Identify which cell holds the provided text, then report its [x, y] central coordinate. 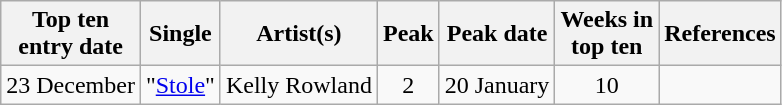
Peak [408, 34]
20 January [497, 85]
2 [408, 85]
Top tenentry date [71, 34]
23 December [71, 85]
Artist(s) [298, 34]
Single [180, 34]
Peak date [497, 34]
"Stole" [180, 85]
Weeks intop ten [607, 34]
Kelly Rowland [298, 85]
References [720, 34]
10 [607, 85]
